Scan for the cell matching the given text and deliver its (X, Y) coordinate at center. 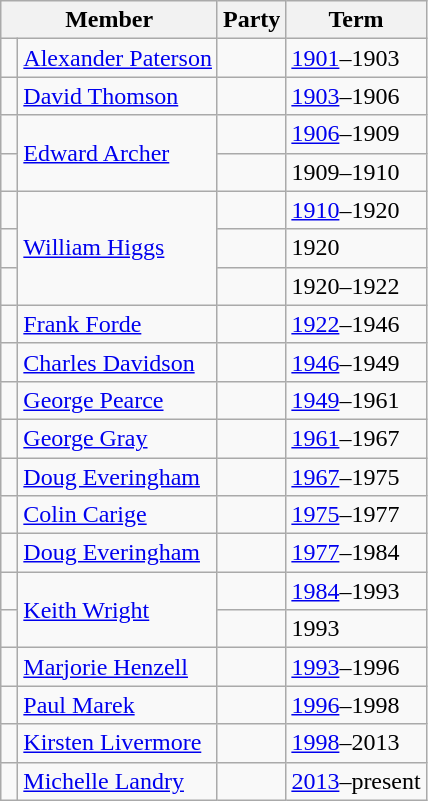
Alexander Paterson (118, 58)
1977–1984 (356, 553)
1946–1949 (356, 362)
Michelle Landry (118, 781)
1993–1996 (356, 667)
1993 (356, 629)
1984–1993 (356, 591)
1910–1920 (356, 210)
David Thomson (118, 96)
1949–1961 (356, 400)
George Gray (118, 438)
1998–2013 (356, 743)
1903–1906 (356, 96)
Keith Wright (118, 610)
Kirsten Livermore (118, 743)
Charles Davidson (118, 362)
William Higgs (118, 248)
Edward Archer (118, 153)
1909–1910 (356, 172)
George Pearce (118, 400)
1967–1975 (356, 477)
1975–1977 (356, 515)
2013–present (356, 781)
1906–1909 (356, 134)
1922–1946 (356, 324)
1961–1967 (356, 438)
Term (356, 20)
1996–1998 (356, 705)
Frank Forde (118, 324)
1901–1903 (356, 58)
Paul Marek (118, 705)
1920–1922 (356, 286)
1920 (356, 248)
Marjorie Henzell (118, 667)
Member (110, 20)
Party (251, 20)
Colin Carige (118, 515)
